Determine the (X, Y) coordinate at the center of the cell enclosing the given text.  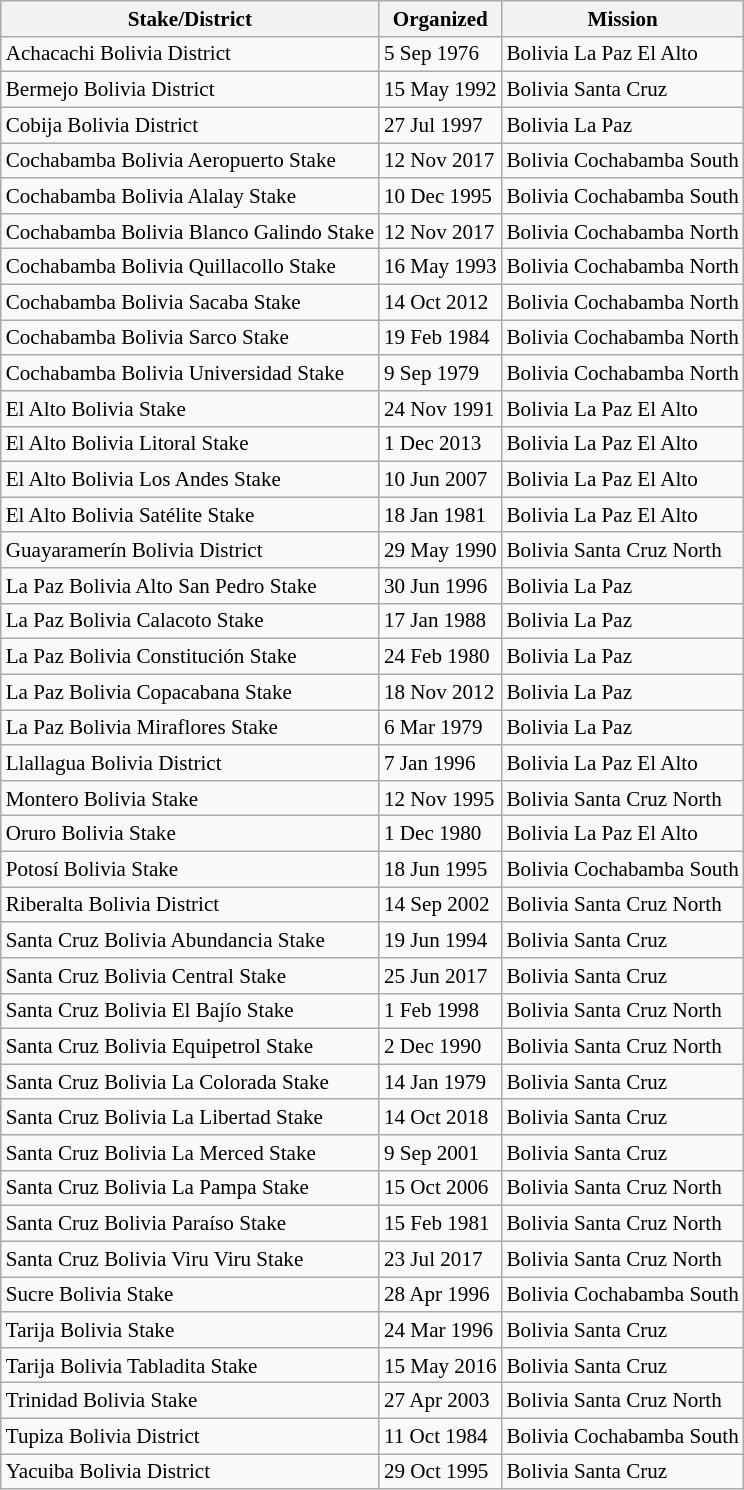
29 May 1990 (440, 550)
Cochabamba Bolivia Sarco Stake (190, 338)
28 Apr 1996 (440, 1294)
Cochabamba Bolivia Blanco Galindo Stake (190, 230)
18 Jun 1995 (440, 868)
Santa Cruz Bolivia La Colorada Stake (190, 1082)
Tarija Bolivia Stake (190, 1330)
27 Apr 2003 (440, 1400)
Santa Cruz Bolivia Abundancia Stake (190, 940)
14 Oct 2018 (440, 1116)
1 Dec 1980 (440, 834)
Cobija Bolivia District (190, 124)
Mission (623, 18)
Achacachi Bolivia District (190, 54)
Cochabamba Bolivia Universidad Stake (190, 372)
Potosí Bolivia Stake (190, 868)
9 Sep 2001 (440, 1152)
15 May 1992 (440, 90)
La Paz Bolivia Constitución Stake (190, 656)
Guayaramerín Bolivia District (190, 550)
Llallagua Bolivia District (190, 762)
6 Mar 1979 (440, 728)
16 May 1993 (440, 266)
7 Jan 1996 (440, 762)
27 Jul 1997 (440, 124)
Santa Cruz Bolivia Central Stake (190, 976)
La Paz Bolivia Copacabana Stake (190, 692)
Santa Cruz Bolivia Viru Viru Stake (190, 1258)
El Alto Bolivia Litoral Stake (190, 444)
Tupiza Bolivia District (190, 1436)
Montero Bolivia Stake (190, 798)
29 Oct 1995 (440, 1472)
Cochabamba Bolivia Aeropuerto Stake (190, 160)
Organized (440, 18)
23 Jul 2017 (440, 1258)
Santa Cruz Bolivia Equipetrol Stake (190, 1046)
Riberalta Bolivia District (190, 904)
Oruro Bolivia Stake (190, 834)
14 Oct 2012 (440, 302)
La Paz Bolivia Alto San Pedro Stake (190, 586)
25 Jun 2017 (440, 976)
12 Nov 1995 (440, 798)
19 Feb 1984 (440, 338)
El Alto Bolivia Stake (190, 408)
24 Feb 1980 (440, 656)
Yacuiba Bolivia District (190, 1472)
11 Oct 1984 (440, 1436)
24 Mar 1996 (440, 1330)
15 May 2016 (440, 1364)
El Alto Bolivia Satélite Stake (190, 514)
14 Jan 1979 (440, 1082)
9 Sep 1979 (440, 372)
17 Jan 1988 (440, 620)
30 Jun 1996 (440, 586)
15 Oct 2006 (440, 1188)
18 Jan 1981 (440, 514)
1 Feb 1998 (440, 1010)
18 Nov 2012 (440, 692)
Santa Cruz Bolivia La Libertad Stake (190, 1116)
Tarija Bolivia Tabladita Stake (190, 1364)
10 Jun 2007 (440, 480)
Sucre Bolivia Stake (190, 1294)
Santa Cruz Bolivia Paraíso Stake (190, 1224)
Cochabamba Bolivia Alalay Stake (190, 196)
Santa Cruz Bolivia La Pampa Stake (190, 1188)
15 Feb 1981 (440, 1224)
5 Sep 1976 (440, 54)
10 Dec 1995 (440, 196)
El Alto Bolivia Los Andes Stake (190, 480)
Stake/District (190, 18)
1 Dec 2013 (440, 444)
19 Jun 1994 (440, 940)
Cochabamba Bolivia Quillacollo Stake (190, 266)
2 Dec 1990 (440, 1046)
Santa Cruz Bolivia El Bajío Stake (190, 1010)
24 Nov 1991 (440, 408)
La Paz Bolivia Miraflores Stake (190, 728)
Bermejo Bolivia District (190, 90)
14 Sep 2002 (440, 904)
Santa Cruz Bolivia La Merced Stake (190, 1152)
Trinidad Bolivia Stake (190, 1400)
Cochabamba Bolivia Sacaba Stake (190, 302)
La Paz Bolivia Calacoto Stake (190, 620)
